From the cell containing the given text, extract its center point as (x, y) coordinate. 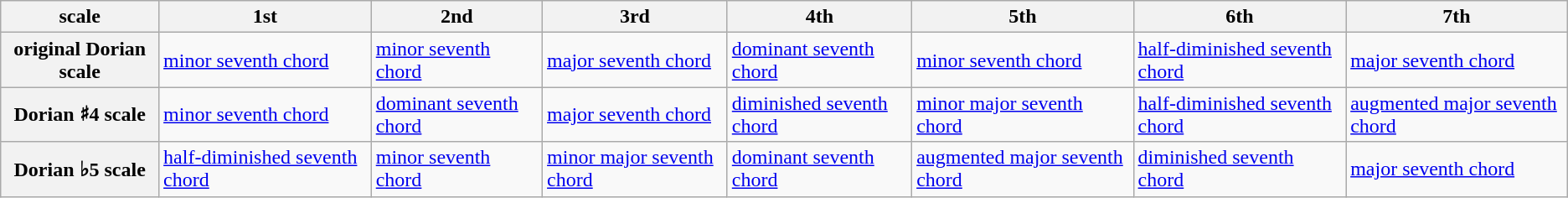
6th (1240, 17)
4th (819, 17)
scale (80, 17)
Dorian ♯4 scale (80, 114)
Dorian ♭5 scale (80, 169)
5th (1023, 17)
1st (266, 17)
2nd (456, 17)
original Dorian scale (80, 60)
3rd (635, 17)
7th (1457, 17)
